Determine the [x, y] coordinate at the center of the cell enclosing the given text.  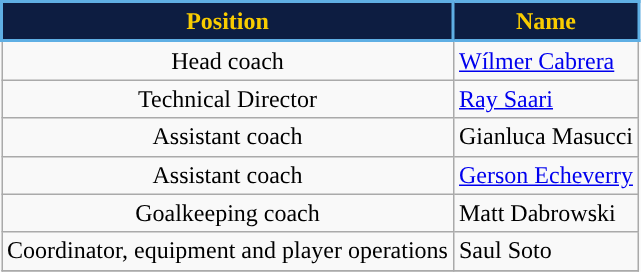
Saul Soto [546, 251]
Goalkeeping coach [228, 213]
Coordinator, equipment and player operations [228, 251]
Wílmer Cabrera [546, 60]
Ray Saari [546, 99]
Matt Dabrowski [546, 213]
Name [546, 22]
Gerson Echeverry [546, 175]
Head coach [228, 60]
Position [228, 22]
Technical Director [228, 99]
Gianluca Masucci [546, 137]
